For the text-containing cell, return its midpoint in [X, Y] coordinate format. 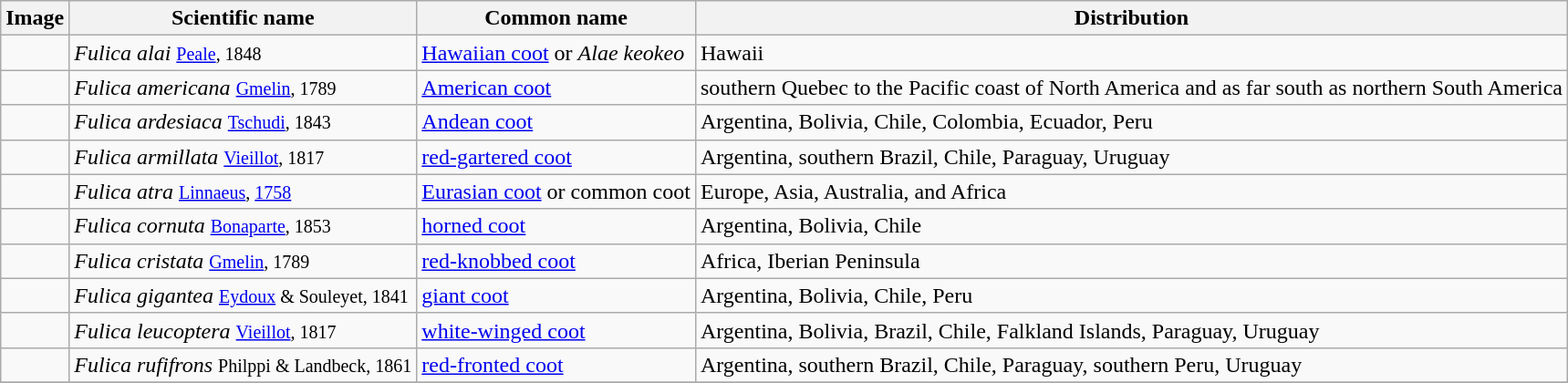
red-fronted coot [556, 365]
Hawaii [1131, 53]
Andean coot [556, 122]
Fulica americana Gmelin, 1789 [243, 88]
Fulica alai Peale, 1848 [243, 53]
Argentina, southern Brazil, Chile, Paraguay, Uruguay [1131, 157]
Argentina, southern Brazil, Chile, Paraguay, southern Peru, Uruguay [1131, 365]
Fulica armillata Vieillot, 1817 [243, 157]
Argentina, Bolivia, Brazil, Chile, Falkland Islands, Paraguay, Uruguay [1131, 330]
red-knobbed coot [556, 261]
Fulica ardesiaca Tschudi, 1843 [243, 122]
Argentina, Bolivia, Chile, Peru [1131, 295]
Africa, Iberian Peninsula [1131, 261]
Fulica leucoptera Vieillot, 1817 [243, 330]
Europe, Asia, Australia, and Africa [1131, 191]
American coot [556, 88]
Fulica atra Linnaeus, 1758 [243, 191]
horned coot [556, 226]
Argentina, Bolivia, Chile, Colombia, Ecuador, Peru [1131, 122]
Common name [556, 18]
Hawaiian coot or Alae keokeo [556, 53]
Fulica rufifrons Philppi & Landbeck, 1861 [243, 365]
Eurasian coot or common coot [556, 191]
Distribution [1131, 18]
Fulica cristata Gmelin, 1789 [243, 261]
white-winged coot [556, 330]
Fulica cornuta Bonaparte, 1853 [243, 226]
Argentina, Bolivia, Chile [1131, 226]
Fulica gigantea Eydoux & Souleyet, 1841 [243, 295]
giant coot [556, 295]
Image [35, 18]
Scientific name [243, 18]
southern Quebec to the Pacific coast of North America and as far south as northern South America [1131, 88]
red-gartered coot [556, 157]
